Scan for the cell matching the given text and deliver its (X, Y) coordinate at center. 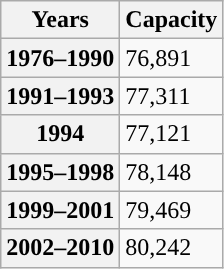
2002–2010 (60, 248)
77,121 (172, 134)
76,891 (172, 58)
1999–2001 (60, 210)
1995–1998 (60, 172)
Years (60, 20)
1991–1993 (60, 96)
78,148 (172, 172)
1994 (60, 134)
1976–1990 (60, 58)
80,242 (172, 248)
77,311 (172, 96)
Capacity (172, 20)
79,469 (172, 210)
